Extract the (x, y) coordinate from the center of the cell holding the provided text.  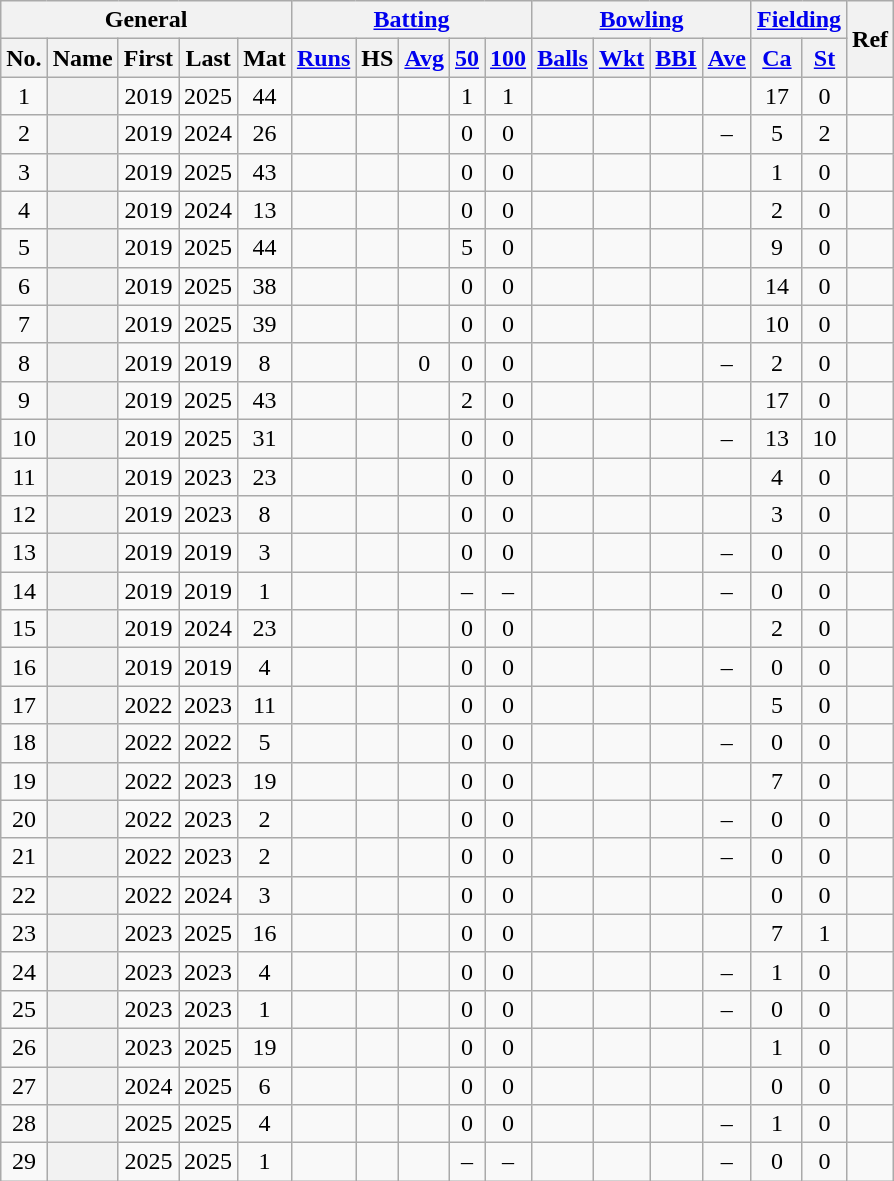
Batting (411, 20)
Bowling (642, 20)
Runs (323, 58)
Wkt (621, 58)
27 (24, 1085)
50 (466, 58)
Mat (265, 58)
28 (24, 1124)
22 (24, 895)
38 (265, 286)
St (824, 58)
Fielding (798, 20)
39 (265, 324)
First (148, 58)
BBI (676, 58)
Ref (870, 39)
20 (24, 819)
29 (24, 1162)
24 (24, 971)
31 (265, 438)
25 (24, 1009)
Ca (776, 58)
21 (24, 857)
Last (208, 58)
Name (82, 58)
General (146, 20)
Ave (726, 58)
18 (24, 743)
100 (508, 58)
15 (24, 629)
No. (24, 58)
12 (24, 515)
Avg (424, 58)
Balls (563, 58)
HS (378, 58)
